Detect which cell encompasses the target text, then output its [x, y] center coordinate. 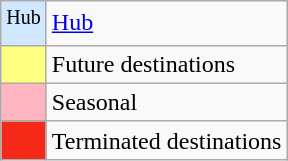
Seasonal [166, 102]
Terminated destinations [166, 140]
Future destinations [166, 64]
